Determine the (x, y) coordinate at the center of the cell enclosing the given text.  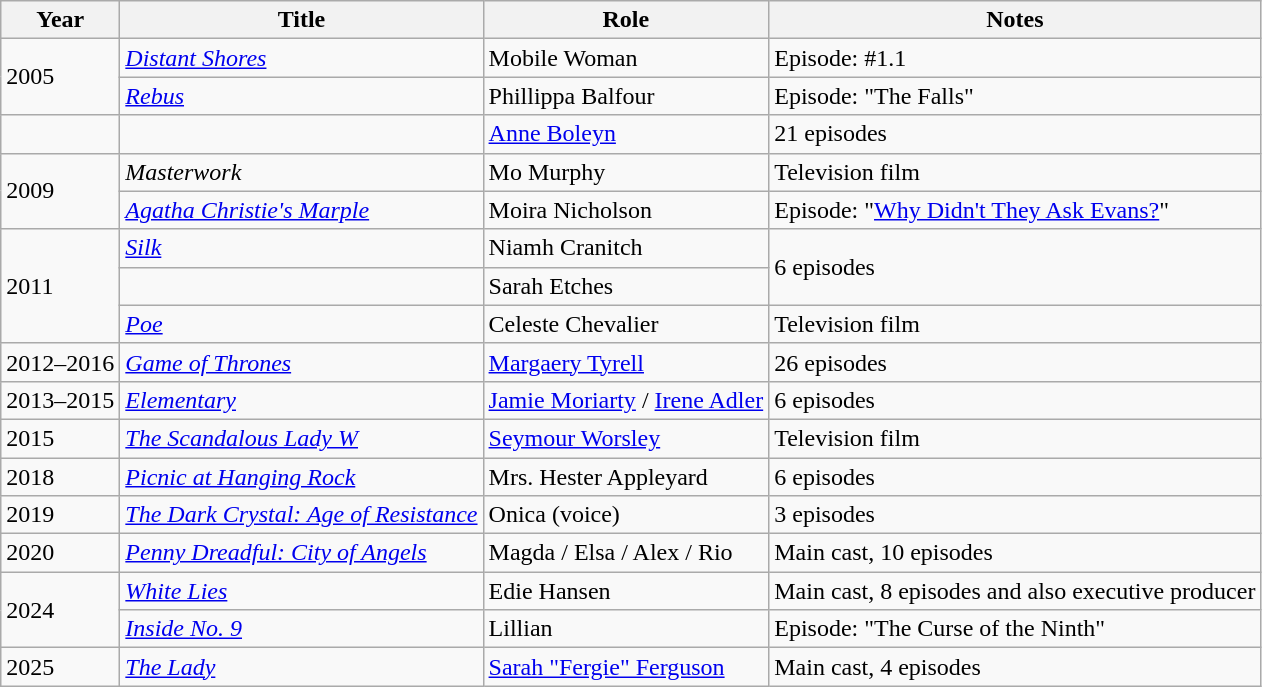
Jamie Moriarty / Irene Adler (626, 400)
Role (626, 20)
Celeste Chevalier (626, 324)
Mo Murphy (626, 172)
Main cast, 8 episodes and also executive producer (1015, 591)
3 episodes (1015, 515)
2025 (60, 667)
The Scandalous Lady W (302, 438)
Mrs. Hester Appleyard (626, 477)
Onica (voice) (626, 515)
The Lady (302, 667)
Anne Boleyn (626, 134)
Edie Hansen (626, 591)
2018 (60, 477)
Sarah Etches (626, 286)
Episode: "The Curse of the Ninth" (1015, 629)
Elementary (302, 400)
Game of Thrones (302, 362)
Poe (302, 324)
Niamh Cranitch (626, 248)
Moira Nicholson (626, 210)
2024 (60, 610)
Agatha Christie's Marple (302, 210)
2013–2015 (60, 400)
Main cast, 4 episodes (1015, 667)
Margaery Tyrell (626, 362)
Year (60, 20)
Main cast, 10 episodes (1015, 553)
Sarah "Fergie" Ferguson (626, 667)
Rebus (302, 96)
Silk (302, 248)
2020 (60, 553)
The Dark Crystal: Age of Resistance (302, 515)
2019 (60, 515)
Mobile Woman (626, 58)
Notes (1015, 20)
Phillippa Balfour (626, 96)
Title (302, 20)
Distant Shores (302, 58)
Episode: #1.1 (1015, 58)
2009 (60, 191)
Picnic at Hanging Rock (302, 477)
Episode: "The Falls" (1015, 96)
2012–2016 (60, 362)
2015 (60, 438)
Masterwork (302, 172)
2011 (60, 286)
White Lies (302, 591)
Seymour Worsley (626, 438)
Episode: "Why Didn't They Ask Evans?" (1015, 210)
Lillian (626, 629)
2005 (60, 77)
Inside No. 9 (302, 629)
Magda / Elsa / Alex / Rio (626, 553)
Penny Dreadful: City of Angels (302, 553)
21 episodes (1015, 134)
26 episodes (1015, 362)
